For the text-containing cell, return its midpoint in [x, y] coordinate format. 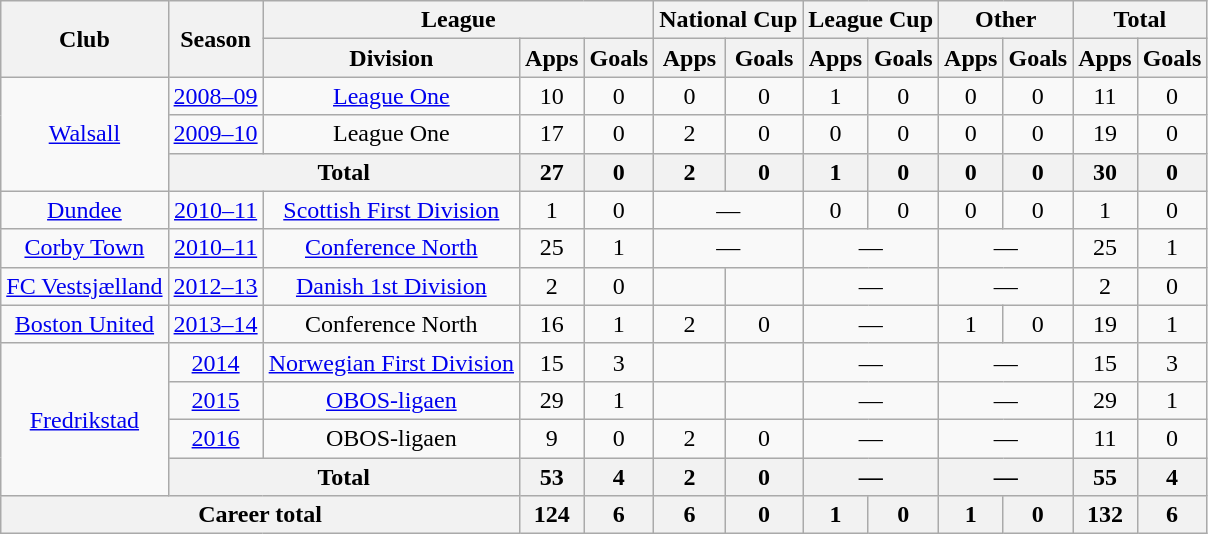
2008–09 [216, 96]
Scottish First Division [391, 210]
2009–10 [216, 134]
17 [552, 134]
2016 [216, 438]
Division [391, 58]
Career total [260, 515]
2012–13 [216, 286]
National Cup [728, 20]
Dundee [84, 210]
124 [552, 515]
53 [552, 477]
27 [552, 172]
Season [216, 39]
16 [552, 324]
Norwegian First Division [391, 362]
FC Vestsjælland [84, 286]
Other [1006, 20]
Boston United [84, 324]
League [458, 20]
Fredrikstad [84, 419]
League Cup [871, 20]
2013–14 [216, 324]
Corby Town [84, 248]
55 [1105, 477]
2015 [216, 400]
Club [84, 39]
Walsall [84, 134]
10 [552, 96]
Danish 1st Division [391, 286]
132 [1105, 515]
9 [552, 438]
30 [1105, 172]
2014 [216, 362]
